Provide the (X, Y) coordinate of the cell's center where the given text is located.  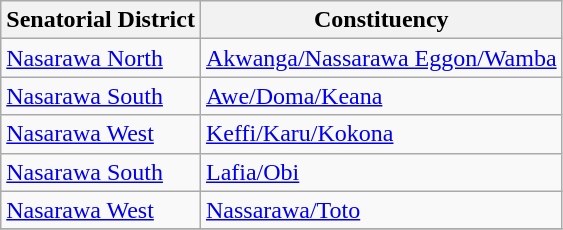
Awe/Doma/Keana (381, 96)
Senatorial District (101, 20)
Nasarawa North (101, 58)
Lafia/Obi (381, 172)
Akwanga/Nassarawa Eggon/Wamba (381, 58)
Constituency (381, 20)
Nassarawa/Toto (381, 210)
Keffi/Karu/Kokona (381, 134)
